Locate the cell with the specified text and output its [X, Y] center coordinate. 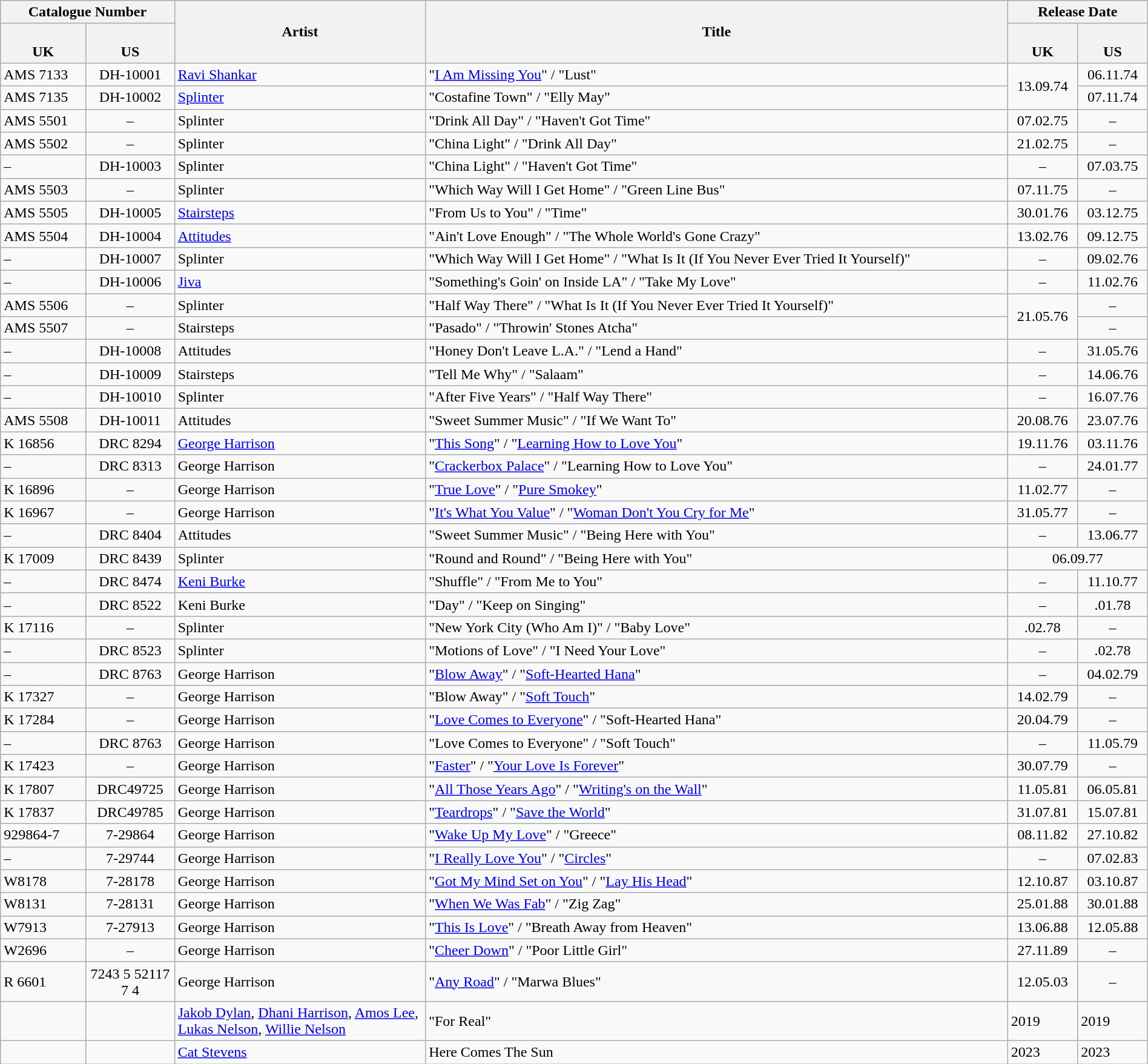
DRC49785 [130, 812]
30.01.76 [1043, 213]
14.02.79 [1043, 697]
"Got My Mind Set on You" / "Lay His Head" [717, 881]
AMS 5508 [44, 420]
Cat Stevens [300, 1052]
W8178 [44, 881]
06.09.77 [1078, 558]
R 6601 [44, 981]
"From Us to You" / "Time" [717, 213]
AMS 7135 [44, 97]
Catalogue Number [87, 12]
Jiva [300, 282]
19.11.76 [1043, 443]
"True Love" / "Pure Smokey" [717, 489]
DRC 8474 [130, 581]
K 17423 [44, 766]
"Cheer Down" / "Poor Little Girl" [717, 950]
07.02.83 [1113, 858]
"Love Comes to Everyone" / "Soft-Hearted Hana" [717, 720]
7-28178 [130, 881]
"Day" / "Keep on Singing" [717, 604]
03.10.87 [1113, 881]
08.11.82 [1043, 835]
16.07.76 [1113, 397]
"Any Road" / "Marwa Blues" [717, 981]
"It's What You Value" / "Woman Don't You Cry for Me" [717, 512]
DH-10004 [130, 236]
7243 5 52117 7 4 [130, 981]
"I Am Missing You" / "Lust" [717, 74]
K 17837 [44, 812]
DH-10011 [130, 420]
11.05.81 [1043, 789]
31.05.77 [1043, 512]
27.11.89 [1043, 950]
DH-10007 [130, 259]
13.02.76 [1043, 236]
"Teardrops" / "Save the World" [717, 812]
"Costafine Town" / "Elly May" [717, 97]
07.11.75 [1043, 190]
DH-10009 [130, 374]
"Wake Up My Love" / "Greece" [717, 835]
12.05.88 [1113, 927]
"Sweet Summer Music" / "If We Want To" [717, 420]
K 17807 [44, 789]
W2696 [44, 950]
"Blow Away" / "Soft Touch" [717, 697]
21.02.75 [1043, 144]
K 17327 [44, 697]
K 16896 [44, 489]
"Which Way Will I Get Home" / "Green Line Bus" [717, 190]
AMS 5504 [44, 236]
Artist [300, 31]
13.09.74 [1043, 86]
11.02.77 [1043, 489]
25.01.88 [1043, 904]
K 16967 [44, 512]
Jakob Dylan, Dhani Harrison, Amos Lee, Lukas Nelson, Willie Nelson [300, 1021]
7-29744 [130, 858]
DH-10008 [130, 351]
"Pasado" / "Throwin' Stones Atcha" [717, 328]
06.05.81 [1113, 789]
23.07.76 [1113, 420]
31.05.76 [1113, 351]
K 16856 [44, 443]
DH-10001 [130, 74]
03.12.75 [1113, 213]
13.06.88 [1043, 927]
7-27913 [130, 927]
24.01.77 [1113, 466]
Ravi Shankar [300, 74]
20.08.76 [1043, 420]
"Motions of Love" / "I Need Your Love" [717, 650]
30.01.88 [1113, 904]
04.02.79 [1113, 674]
DRC 8313 [130, 466]
Release Date [1078, 12]
DH-10010 [130, 397]
W7913 [44, 927]
DRC49725 [130, 789]
Here Comes The Sun [717, 1052]
AMS 5506 [44, 305]
"For Real" [717, 1021]
DRC 8404 [130, 535]
"All Those Years Ago" / "Writing's on the Wall" [717, 789]
DH-10002 [130, 97]
AMS 5502 [44, 144]
15.07.81 [1113, 812]
DH-10006 [130, 282]
09.12.75 [1113, 236]
20.04.79 [1043, 720]
06.11.74 [1113, 74]
"Faster" / "Your Love Is Forever" [717, 766]
"Drink All Day" / "Haven't Got Time" [717, 121]
12.10.87 [1043, 881]
K 17284 [44, 720]
"Shuffle" / "From Me to You" [717, 581]
07.03.75 [1113, 167]
"Love Comes to Everyone" / "Soft Touch" [717, 743]
11.05.79 [1113, 743]
13.06.77 [1113, 535]
AMS 5505 [44, 213]
DH-10003 [130, 167]
"This Is Love" / "Breath Away from Heaven" [717, 927]
"Which Way Will I Get Home" / "What Is It (If You Never Ever Tried It Yourself)" [717, 259]
7-29864 [130, 835]
11.02.76 [1113, 282]
"Tell Me Why" / "Salaam" [717, 374]
DRC 8439 [130, 558]
"Blow Away" / "Soft-Hearted Hana" [717, 674]
Title [717, 31]
"Half Way There" / "What Is It (If You Never Ever Tried It Yourself)" [717, 305]
"Ain't Love Enough" / "The Whole World's Gone Crazy" [717, 236]
"China Light" / "Haven't Got Time" [717, 167]
"When We Was Fab" / "Zig Zag" [717, 904]
07.02.75 [1043, 121]
"This Song" / "Learning How to Love You" [717, 443]
7-28131 [130, 904]
AMS 5507 [44, 328]
11.10.77 [1113, 581]
30.07.79 [1043, 766]
07.11.74 [1113, 97]
K 17116 [44, 627]
AMS 5503 [44, 190]
12.05.03 [1043, 981]
"Honey Don't Leave L.A." / "Lend a Hand" [717, 351]
"Round and Round" / "Being Here with You" [717, 558]
14.06.76 [1113, 374]
09.02.76 [1113, 259]
"Sweet Summer Music" / "Being Here with You" [717, 535]
K 17009 [44, 558]
03.11.76 [1113, 443]
DRC 8294 [130, 443]
AMS 7133 [44, 74]
AMS 5501 [44, 121]
21.05.76 [1043, 316]
.01.78 [1113, 604]
"Crackerbox Palace" / "Learning How to Love You" [717, 466]
929864-7 [44, 835]
27.10.82 [1113, 835]
"Something's Goin' on Inside LA" / "Take My Love" [717, 282]
"China Light" / "Drink All Day" [717, 144]
"New York City (Who Am I)" / "Baby Love" [717, 627]
"After Five Years" / "Half Way There" [717, 397]
31.07.81 [1043, 812]
DRC 8522 [130, 604]
DRC 8523 [130, 650]
W8131 [44, 904]
DH-10005 [130, 213]
"I Really Love You" / "Circles" [717, 858]
